Determine the [x, y] coordinate at the center of the cell enclosing the given text.  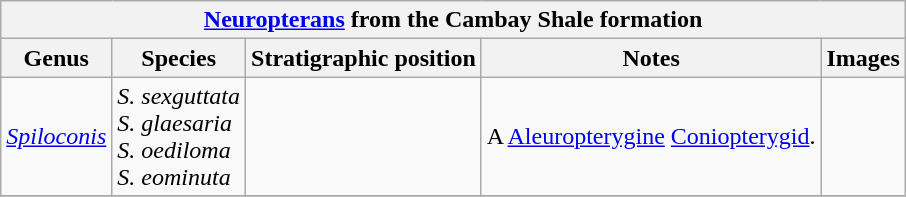
S. sexguttataS. glaesariaS. oedilomaS. eominuta [179, 136]
Spiloconis [56, 136]
A Aleuropterygine Coniopterygid. [651, 136]
Notes [651, 58]
Neuropterans from the Cambay Shale formation [454, 20]
Images [863, 58]
Stratigraphic position [364, 58]
Genus [56, 58]
Species [179, 58]
